Find where the given text appears and provide that cell's center as [X, Y] coordinate. 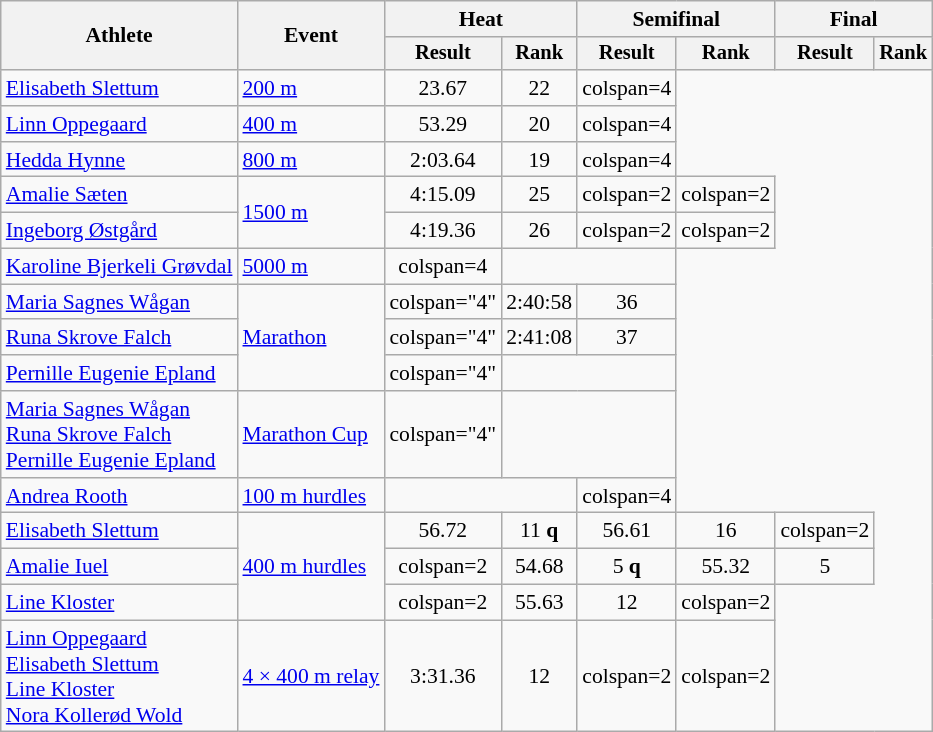
Heat [480, 19]
Marathon Cup [310, 434]
4:19.36 [442, 231]
800 m [310, 160]
Runa Skrove Falch [120, 338]
53.29 [442, 124]
2:40:58 [539, 302]
Amalie Iuel [120, 567]
Andrea Rooth [120, 496]
55.63 [539, 603]
Linn Oppegaard [120, 124]
4 × 400 m relay [310, 676]
2:03.64 [442, 160]
22 [539, 88]
36 [626, 302]
55.32 [726, 567]
3:31.36 [442, 676]
Maria Sagnes Wågan [120, 302]
20 [539, 124]
Final [854, 19]
23.67 [442, 88]
Amalie Sæten [120, 195]
2:41:08 [539, 338]
Ingeborg Østgård [120, 231]
37 [626, 338]
400 m hurdles [310, 566]
16 [726, 531]
400 m [310, 124]
1500 m [310, 212]
5 [824, 567]
5 q [626, 567]
11 q [539, 531]
Line Kloster [120, 603]
Karoline Bjerkeli Grøvdal [120, 267]
56.72 [442, 531]
Marathon [310, 338]
56.61 [626, 531]
26 [539, 231]
100 m hurdles [310, 496]
Maria Sagnes WåganRuna Skrove FalchPernille Eugenie Epland [120, 434]
Linn Oppegaard Elisabeth Slettum Line Kloster Nora Kollerød Wold [120, 676]
54.68 [539, 567]
25 [539, 195]
19 [539, 160]
200 m [310, 88]
Hedda Hynne [120, 160]
Semifinal [676, 19]
5000 m [310, 267]
4:15.09 [442, 195]
Pernille Eugenie Epland [120, 373]
Athlete [120, 36]
Event [310, 36]
